Provide the (X, Y) coordinate of the cell's center where the given text is located.  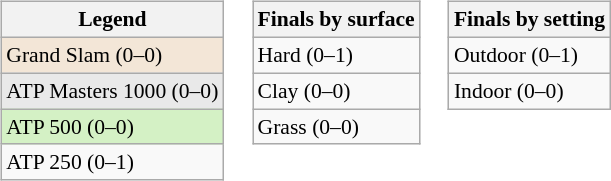
Finals by setting (530, 20)
Legend (112, 20)
Indoor (0–0) (530, 91)
Finals by surface (336, 20)
Hard (0–1) (336, 55)
Grass (0–0) (336, 127)
ATP 250 (0–1) (112, 162)
ATP 500 (0–0) (112, 127)
Grand Slam (0–0) (112, 55)
ATP Masters 1000 (0–0) (112, 91)
Clay (0–0) (336, 91)
Outdoor (0–1) (530, 55)
